Detect which cell encompasses the target text, then output its (x, y) center coordinate. 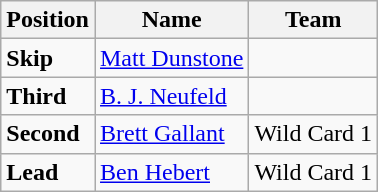
B. J. Neufeld (171, 96)
Ben Hebert (171, 172)
Matt Dunstone (171, 58)
Lead (48, 172)
Position (48, 20)
Second (48, 134)
Team (314, 20)
Skip (48, 58)
Third (48, 96)
Brett Gallant (171, 134)
Name (171, 20)
